Pinpoint the cell where the given text exists, returning its (X, Y) midpoint coordinate. 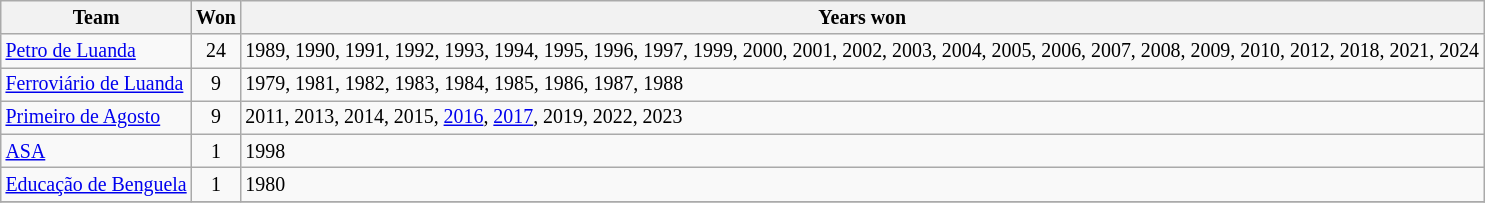
Years won (862, 18)
2011, 2013, 2014, 2015, 2016, 2017, 2019, 2022, 2023 (862, 118)
Petro de Luanda (96, 50)
24 (216, 50)
Primeiro de Agosto (96, 118)
1980 (862, 184)
Educação de Benguela (96, 184)
1989, 1990, 1991, 1992, 1993, 1994, 1995, 1996, 1997, 1999, 2000, 2001, 2002, 2003, 2004, 2005, 2006, 2007, 2008, 2009, 2010, 2012, 2018, 2021, 2024 (862, 50)
1998 (862, 152)
Ferroviário de Luanda (96, 84)
ASA (96, 152)
Won (216, 18)
1979, 1981, 1982, 1983, 1984, 1985, 1986, 1987, 1988 (862, 84)
Team (96, 18)
